Determine the (x, y) coordinate at the center of the cell enclosing the given text.  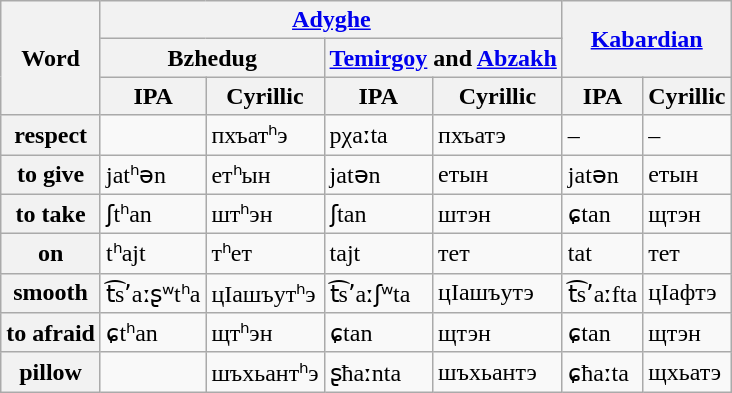
Adyghe (331, 20)
respect (51, 135)
пхъатэ (498, 135)
ʃtʰan (152, 214)
пхъатʰэ (265, 135)
щхьатэ (687, 372)
Word (51, 58)
ɕtʰan (152, 333)
pillow (51, 372)
ʃtan (378, 214)
tajt (378, 254)
штʰэн (265, 214)
ʂħaːnta (378, 372)
tʰajt (152, 254)
to afraid (51, 333)
on (51, 254)
smooth (51, 293)
цIашъутʰэ (265, 293)
to give (51, 174)
щтʰэн (265, 333)
етʰын (265, 174)
t͡sʼaːʃʷta (378, 293)
pχaːta (378, 135)
Bzhedug (212, 58)
Kabardian (646, 39)
штэн (498, 214)
цIафтэ (687, 293)
t͡sʼaːʂʷtʰa (152, 293)
цIашъутэ (498, 293)
тʰет (265, 254)
to take (51, 214)
шъхьантʰэ (265, 372)
Temirgoy and Abzakh (443, 58)
tat (602, 254)
jatʰən (152, 174)
ɕħaːta (602, 372)
t͡sʼaːfta (602, 293)
шъхьантэ (498, 372)
